Scan for the cell matching the given text and deliver its (X, Y) coordinate at center. 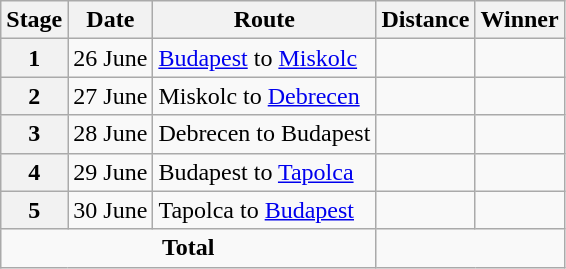
Total (188, 248)
Distance (426, 20)
Tapolca to Budapest (264, 210)
30 June (110, 210)
Stage (34, 20)
27 June (110, 96)
Budapest to Tapolca (264, 172)
Date (110, 20)
5 (34, 210)
Winner (520, 20)
3 (34, 134)
Route (264, 20)
Debrecen to Budapest (264, 134)
Miskolc to Debrecen (264, 96)
Budapest to Miskolc (264, 58)
28 June (110, 134)
4 (34, 172)
2 (34, 96)
29 June (110, 172)
26 June (110, 58)
1 (34, 58)
